Return (X, Y) of the center of cell containing provided text 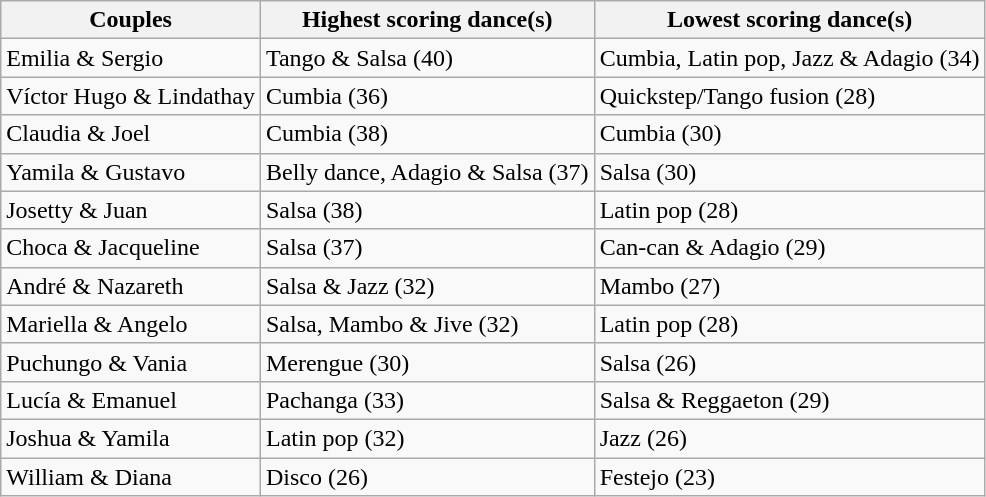
Cumbia (36) (427, 96)
Salsa (26) (790, 362)
Choca & Jacqueline (131, 248)
Pachanga (33) (427, 400)
Couples (131, 20)
Mambo (27) (790, 286)
Mariella & Angelo (131, 324)
Salsa, Mambo & Jive (32) (427, 324)
Can-can & Adagio (29) (790, 248)
Cumbia (30) (790, 134)
Lowest scoring dance(s) (790, 20)
Cumbia (38) (427, 134)
Belly dance, Adagio & Salsa (37) (427, 172)
Salsa & Jazz (32) (427, 286)
Festejo (23) (790, 477)
Puchungo & Vania (131, 362)
Salsa & Reggaeton (29) (790, 400)
Tango & Salsa (40) (427, 58)
Emilia & Sergio (131, 58)
Yamila & Gustavo (131, 172)
Salsa (37) (427, 248)
Highest scoring dance(s) (427, 20)
William & Diana (131, 477)
Salsa (38) (427, 210)
Víctor Hugo & Lindathay (131, 96)
Latin pop (32) (427, 438)
Claudia & Joel (131, 134)
André & Nazareth (131, 286)
Jazz (26) (790, 438)
Cumbia, Latin pop, Jazz & Adagio (34) (790, 58)
Disco (26) (427, 477)
Joshua & Yamila (131, 438)
Quickstep/Tango fusion (28) (790, 96)
Salsa (30) (790, 172)
Lucía & Emanuel (131, 400)
Josetty & Juan (131, 210)
Merengue (30) (427, 362)
